Scan for the cell matching the given text and deliver its (X, Y) coordinate at center. 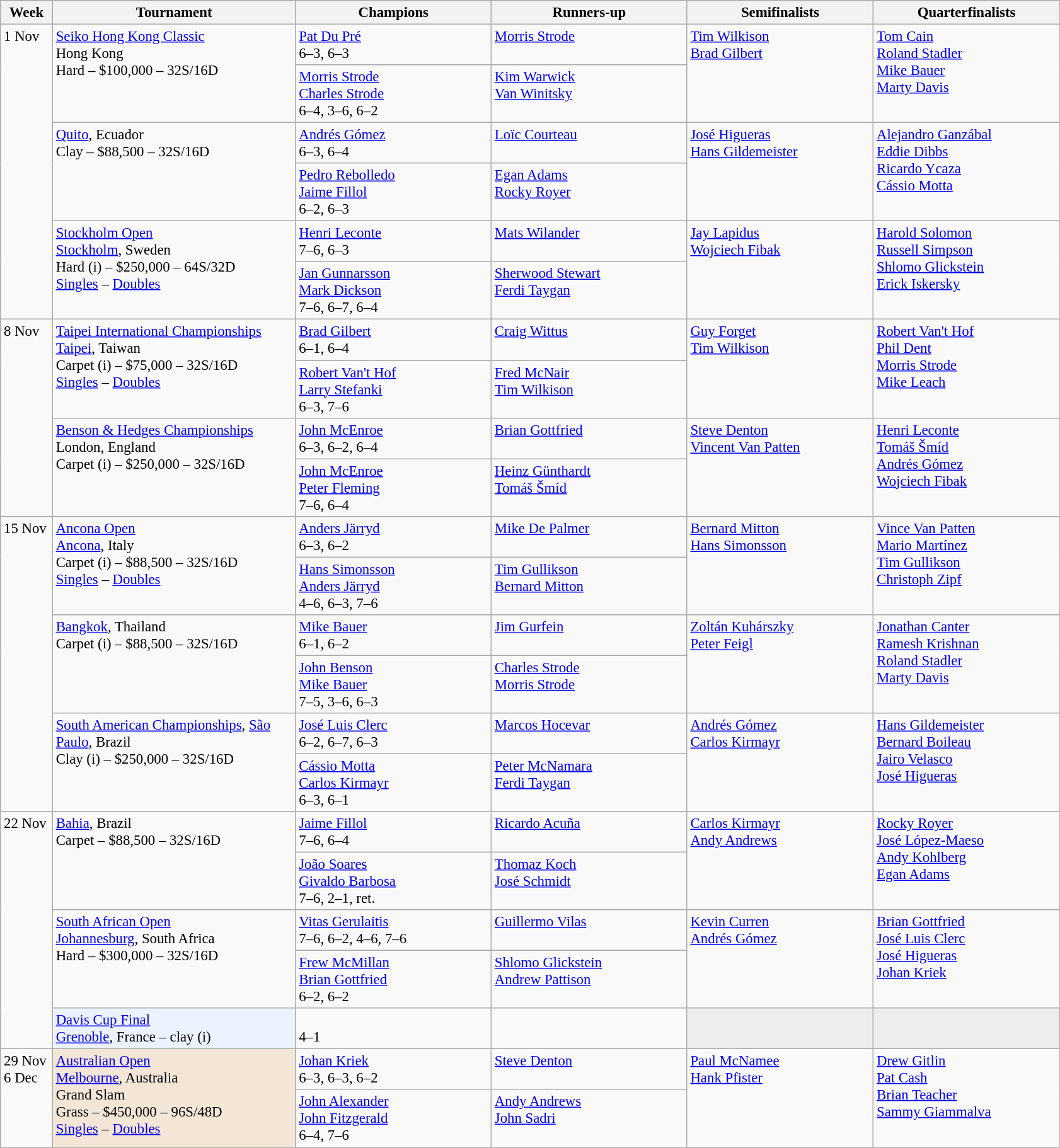
Jan Gunnarsson Mark Dickson 7–6, 6–7, 6–4 (393, 291)
Loïc Courteau (590, 144)
Frew McMillan Brian Gottfried 6–2, 6–2 (393, 980)
Seiko Hong Kong Classic Hong Kong Hard – $100,000 – 32S/16D (174, 74)
Champions (393, 13)
Vitas Gerulaitis 7–6, 6–2, 4–6, 7–6 (393, 930)
Heinz Günthardt Tomáš Šmíd (590, 488)
Fred McNair Tim Wilkison (590, 389)
Mike Bauer 6–1, 6–2 (393, 635)
South American Championships, São Paulo, Brazil Clay (i) – $250,000 – 32S/16D (174, 762)
Week (26, 13)
Guillermo Vilas (590, 930)
Alejandro Ganzábal Eddie Dibbs Ricardo Ycaza Cássio Motta (967, 172)
Zoltán Kuhárszky Peter Feigl (780, 664)
Carlos Kirmayr Andy Andrews (780, 861)
4–1 (393, 1028)
John McEnroe Peter Fleming 7–6, 6–4 (393, 488)
Ricardo Acuña (590, 832)
Tim Gullikson Bernard Mitton (590, 586)
Jaime Fillol 7–6, 6–4 (393, 832)
John McEnroe 6–3, 6–2, 6–4 (393, 439)
Robert Van't Hof Phil Dent Morris Strode Mike Leach (967, 369)
Ancona Open Ancona, Italy Carpet (i) – $88,500 – 32S/16D Singles – Doubles (174, 565)
Kim Warwick Van Winitsky (590, 94)
8 Nov (26, 418)
Jonathan Canter Ramesh Krishnan Roland Stadler Marty Davis (967, 664)
Anders Järryd 6–3, 6–2 (393, 537)
Henri Leconte Tomáš Šmíd Andrés Gómez Wojciech Fibak (967, 467)
Semifinalists (780, 13)
Jay Lapidus Wojciech Fibak (780, 270)
22 Nov (26, 930)
Steve Denton Vincent Van Patten (780, 467)
Charles Strode Morris Strode (590, 684)
Henri Leconte 7–6, 6–3 (393, 242)
Quito, Ecuador Clay – $88,500 – 32S/16D (174, 172)
José Luis Clerc 6–2, 6–7, 6–3 (393, 733)
Bernard Mitton Hans Simonsson (780, 565)
John Alexander John Fitzgerald 6–4, 7–6 (393, 1119)
South African Open Johannesburg, South Africa Hard – $300,000 – 32S/16D (174, 959)
Australian Open Melbourne, Australia Grand Slam Grass – $450,000 – 96S/48D Singles – Doubles (174, 1098)
Pedro Rebolledo Jaime Fillol 6–2, 6–3 (393, 192)
José Higueras Hans Gildemeister (780, 172)
João Soares Givaldo Barbosa 7–6, 2–1, ret. (393, 881)
Vince Van Patten Mario Martínez Tim Gullikson Christoph Zipf (967, 565)
Tim Wilkison Brad Gilbert (780, 74)
Pat Du Pré 6–3, 6–3 (393, 45)
Jim Gurfein (590, 635)
Peter McNamara Ferdi Taygan (590, 783)
Andy Andrews John Sadri (590, 1119)
Hans Simonsson Anders Järryd 4–6, 6–3, 7–6 (393, 586)
29 Nov 6 Dec (26, 1098)
Morris Strode Charles Strode 6–4, 3–6, 6–2 (393, 94)
Kevin Curren Andrés Gómez (780, 959)
Johan Kriek 6–3, 6–3, 6–2 (393, 1070)
Hans Gildemeister Bernard Boileau Jairo Velasco José Higueras (967, 762)
Steve Denton (590, 1070)
Brian Gottfried José Luis Clerc José Higueras Johan Kriek (967, 959)
Cássio Motta Carlos Kirmayr 6–3, 6–1 (393, 783)
Harold Solomon Russell Simpson Shlomo Glickstein Erick Iskersky (967, 270)
Craig Wittus (590, 340)
Paul McNamee Hank Pfister (780, 1098)
Robert Van't Hof Larry Stefanki 6–3, 7–6 (393, 389)
John Benson Mike Bauer 7–5, 3–6, 6–3 (393, 684)
Bangkok, Thailand Carpet (i) – $88,500 – 32S/16D (174, 664)
Andrés Gómez Carlos Kirmayr (780, 762)
Bahia, Brazil Carpet – $88,500 – 32S/16D (174, 861)
Stockholm Open Stockholm, Sweden Hard (i) – $250,000 – 64S/32D Singles – Doubles (174, 270)
Mats Wilander (590, 242)
Sherwood Stewart Ferdi Taygan (590, 291)
Davis Cup Final Grenoble, France – clay (i) (174, 1028)
Marcos Hocevar (590, 733)
Thomaz Koch José Schmidt (590, 881)
Brad Gilbert 6–1, 6–4 (393, 340)
Andrés Gómez 6–3, 6–4 (393, 144)
Tom Cain Roland Stadler Mike Bauer Marty Davis (967, 74)
Taipei International Championships Taipei, Taiwan Carpet (i) – $75,000 – 32S/16D Singles – Doubles (174, 369)
Shlomo Glickstein Andrew Pattison (590, 980)
Runners-up (590, 13)
Tournament (174, 13)
Rocky Royer José López-Maeso Andy Kohlberg Egan Adams (967, 861)
1 Nov (26, 173)
Brian Gottfried (590, 439)
Morris Strode (590, 45)
Mike De Palmer (590, 537)
Egan Adams Rocky Royer (590, 192)
Quarterfinalists (967, 13)
Guy Forget Tim Wilkison (780, 369)
Drew Gitlin Pat Cash Brian Teacher Sammy Giammalva (967, 1098)
Benson & Hedges Championships London, England Carpet (i) – $250,000 – 32S/16D (174, 467)
15 Nov (26, 664)
